Locate the cell with the specified text and output its [X, Y] center coordinate. 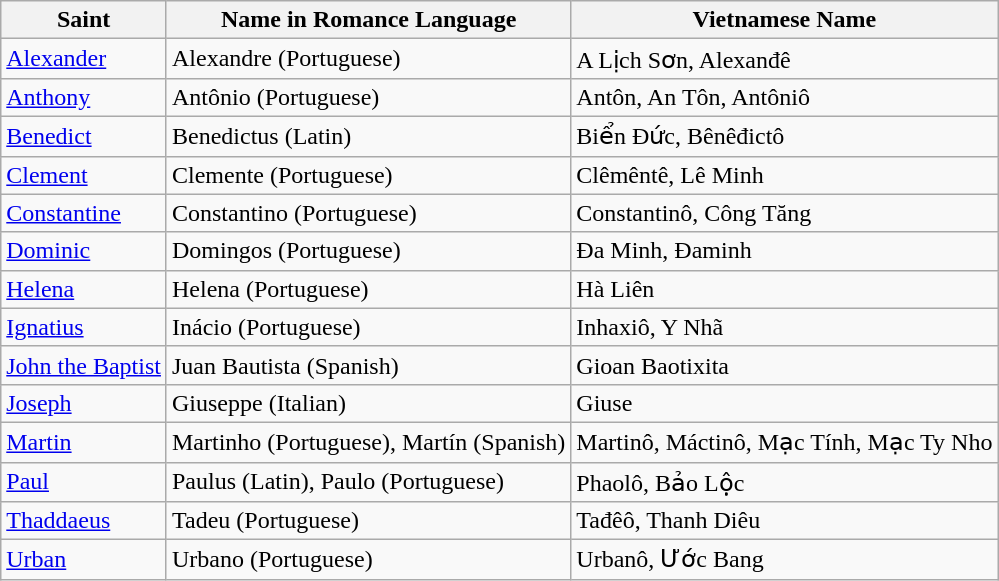
Martin [84, 442]
Alexandre (Portuguese) [368, 59]
Paul [84, 482]
Name in Romance Language [368, 20]
Đa Minh, Đaminh [784, 251]
Helena (Portuguese) [368, 289]
Antônio (Portuguese) [368, 97]
Inhaxiô, Y Nhã [784, 327]
Clêmêntê, Lê Minh [784, 175]
Paulus (Latin), Paulo (Portuguese) [368, 482]
Phaolô, Bảo Lộc [784, 482]
Gioan Baotixita [784, 365]
Saint [84, 20]
Domingos (Portuguese) [368, 251]
Constantino (Portuguese) [368, 213]
A Lịch Sơn, Alexanđê [784, 59]
Joseph [84, 403]
Clement [84, 175]
Urbanô, Ước Bang [784, 560]
Antôn, An Tôn, Antôniô [784, 97]
Inácio (Portuguese) [368, 327]
Anthony [84, 97]
Tadeu (Portuguese) [368, 521]
Tađêô, Thanh Diêu [784, 521]
Benedict [84, 136]
Hà Liên [784, 289]
Benedictus (Latin) [368, 136]
Martinho (Portuguese), Martín (Spanish) [368, 442]
Biển Đức, Bênêđictô [784, 136]
Thaddaeus [84, 521]
Constantinô, Công Tăng [784, 213]
Martinô, Máctinô, Mạc Tính, Mạc Ty Nho [784, 442]
Juan Bautista (Spanish) [368, 365]
Helena [84, 289]
Vietnamese Name [784, 20]
Urban [84, 560]
Ignatius [84, 327]
Constantine [84, 213]
Alexander [84, 59]
John the Baptist [84, 365]
Urbano (Portuguese) [368, 560]
Giuse [784, 403]
Clemente (Portuguese) [368, 175]
Giuseppe (Italian) [368, 403]
Dominic [84, 251]
